Capture the cell that displays the provided text and extract its (x, y) central coordinate. 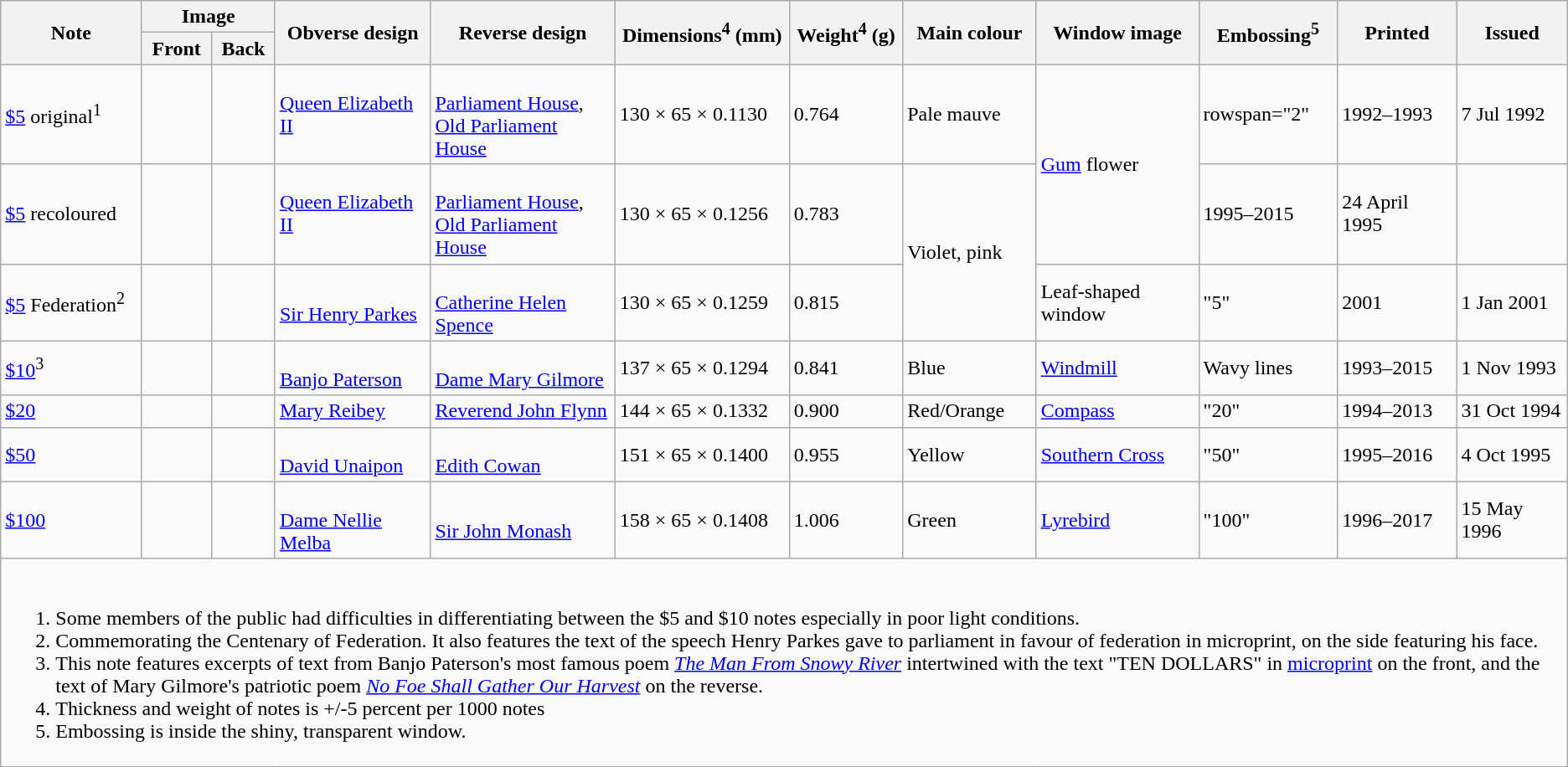
130 × 65 × 0.1259 (702, 302)
0.900 (846, 411)
Green (970, 520)
Red/Orange (970, 411)
Reverse design (523, 33)
Wavy lines (1268, 368)
144 × 65 × 0.1332 (702, 411)
24 April 1995 (1397, 214)
Main colour (970, 33)
Image (208, 17)
Window image (1117, 33)
0.815 (846, 302)
Violet, pink (970, 253)
Embossing5 (1268, 33)
$100 (71, 520)
Catherine Helen Spence (523, 302)
$50 (71, 454)
2001 (1397, 302)
Compass (1117, 411)
1995–2016 (1397, 454)
4 Oct 1995 (1512, 454)
Leaf-shaped window (1117, 302)
Sir John Monash (523, 520)
Reverend John Flynn (523, 411)
"5" (1268, 302)
Dimensions4 (mm) (702, 33)
$5 Federation2 (71, 302)
1.006 (846, 520)
Printed (1397, 33)
$103 (71, 368)
Weight4 (g) (846, 33)
Southern Cross (1117, 454)
1 Nov 1993 (1512, 368)
Banjo Paterson (353, 368)
Note (71, 33)
"20" (1268, 411)
Windmill (1117, 368)
"100" (1268, 520)
Yellow (970, 454)
1993–2015 (1397, 368)
158 × 65 × 0.1408 (702, 520)
Issued (1512, 33)
1992–1993 (1397, 114)
7 Jul 1992 (1512, 114)
31 Oct 1994 (1512, 411)
Back (243, 49)
0.783 (846, 214)
Pale mauve (970, 114)
Dame Nellie Melba (353, 520)
Lyrebird (1117, 520)
Dame Mary Gilmore (523, 368)
Edith Cowan (523, 454)
Obverse design (353, 33)
Mary Reibey (353, 411)
$5 original1 (71, 114)
rowspan="2" (1268, 114)
130 × 65 × 0.1130 (702, 114)
Gum flower (1117, 164)
0.764 (846, 114)
Sir Henry Parkes (353, 302)
151 × 65 × 0.1400 (702, 454)
1994–2013 (1397, 411)
Front (176, 49)
$5 recoloured (71, 214)
David Unaipon (353, 454)
0.841 (846, 368)
1 Jan 2001 (1512, 302)
137 × 65 × 0.1294 (702, 368)
130 × 65 × 0.1256 (702, 214)
$20 (71, 411)
Blue (970, 368)
15 May 1996 (1512, 520)
1995–2015 (1268, 214)
"50" (1268, 454)
0.955 (846, 454)
1996–2017 (1397, 520)
